Provide the [x, y] coordinate of the cell's center where the given text is located.  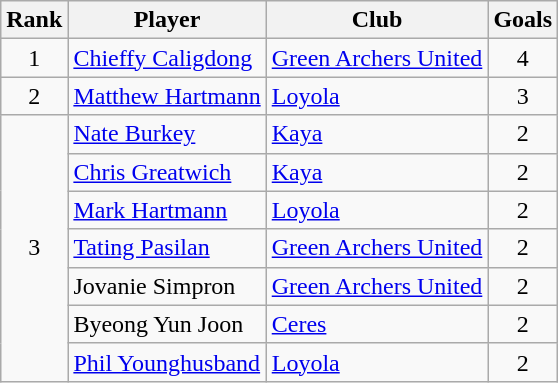
Goals [523, 20]
Tating Pasilan [167, 248]
Ceres [377, 324]
4 [523, 58]
Player [167, 20]
Jovanie Simpron [167, 286]
Matthew Hartmann [167, 96]
Byeong Yun Joon [167, 324]
1 [34, 58]
Rank [34, 20]
Chris Greatwich [167, 172]
Mark Hartmann [167, 210]
Club [377, 20]
Chieffy Caligdong [167, 58]
Phil Younghusband [167, 362]
Nate Burkey [167, 134]
